Identify which cell holds the provided text, then report its (x, y) central coordinate. 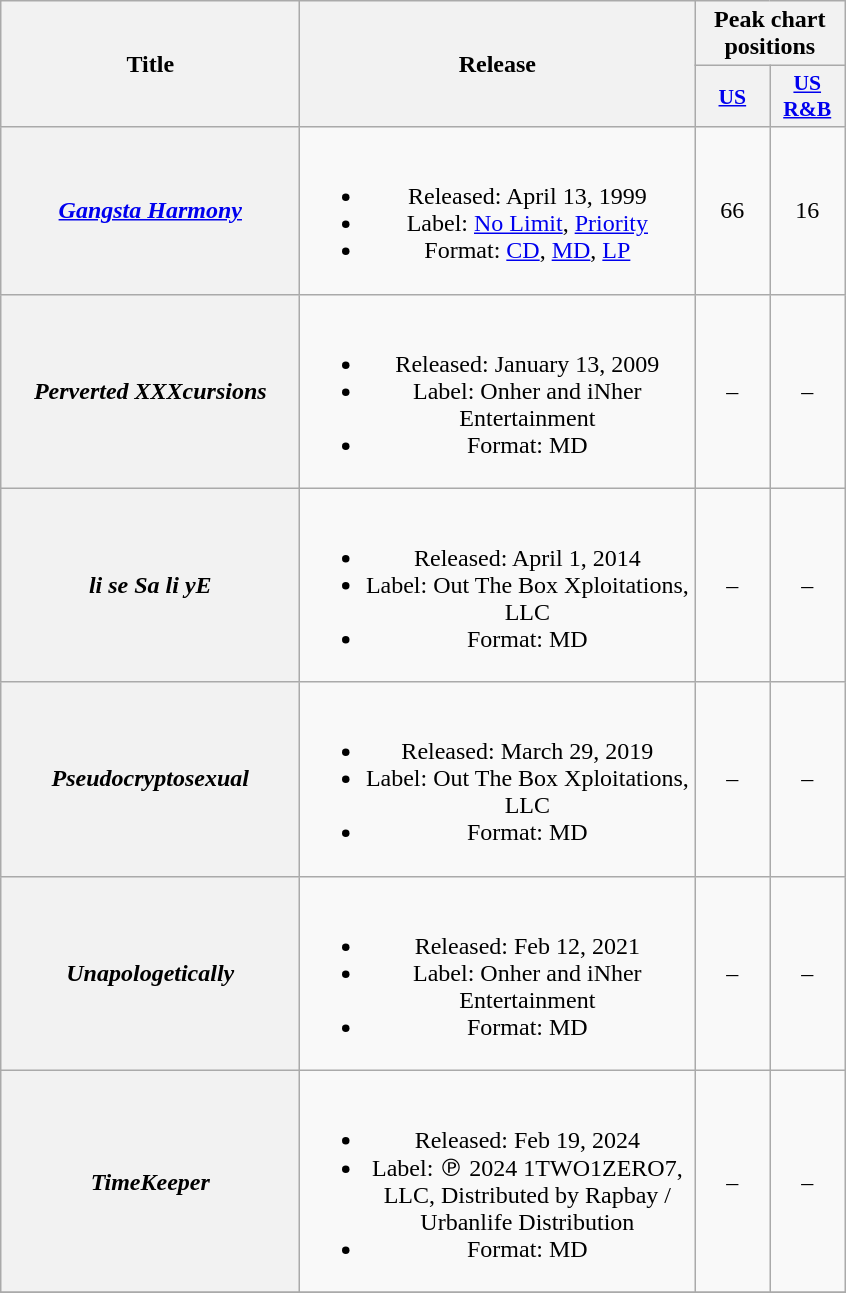
Title (150, 64)
li se Sa li yE (150, 585)
Released: March 29, 2019Label: Out The Box Xploitations, LLCFormat: MD (498, 779)
US (732, 96)
TimeKeeper (150, 1182)
Release (498, 64)
Unapologetically (150, 973)
66 (732, 210)
USR&B (808, 96)
Gangsta Harmony (150, 210)
Released: January 13, 2009Label: Onher and iNher EntertainmentFormat: MD (498, 391)
Released: April 13, 1999Label: No Limit, PriorityFormat: CD, MD, LP (498, 210)
16 (808, 210)
Released: April 1, 2014Label: Out The Box Xploitations, LLCFormat: MD (498, 585)
Released: Feb 19, 2024Label: ℗ 2024 1TWO1ZERO7, LLC, Distributed by Rapbay / Urbanlife DistributionFormat: MD (498, 1182)
Pseudocryptosexual (150, 779)
Released: Feb 12, 2021Label: Onher and iNher EntertainmentFormat: MD (498, 973)
Perverted XXXcursions (150, 391)
Peak chart positions (770, 34)
